Output the (x, y) coordinate of the center of the cell containing the given text.  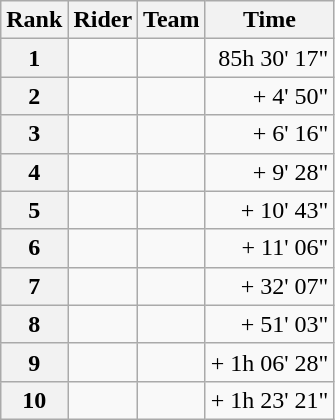
4 (34, 172)
5 (34, 210)
+ 4' 50" (270, 96)
2 (34, 96)
6 (34, 248)
85h 30' 17" (270, 58)
Rank (34, 20)
+ 1h 06' 28" (270, 362)
10 (34, 400)
Team (172, 20)
+ 11' 06" (270, 248)
+ 6' 16" (270, 134)
+ 1h 23' 21" (270, 400)
+ 9' 28" (270, 172)
+ 32' 07" (270, 286)
Time (270, 20)
Rider (103, 20)
+ 51' 03" (270, 324)
1 (34, 58)
3 (34, 134)
+ 10' 43" (270, 210)
9 (34, 362)
8 (34, 324)
7 (34, 286)
